Find where the given text appears and provide that cell's center as [x, y] coordinate. 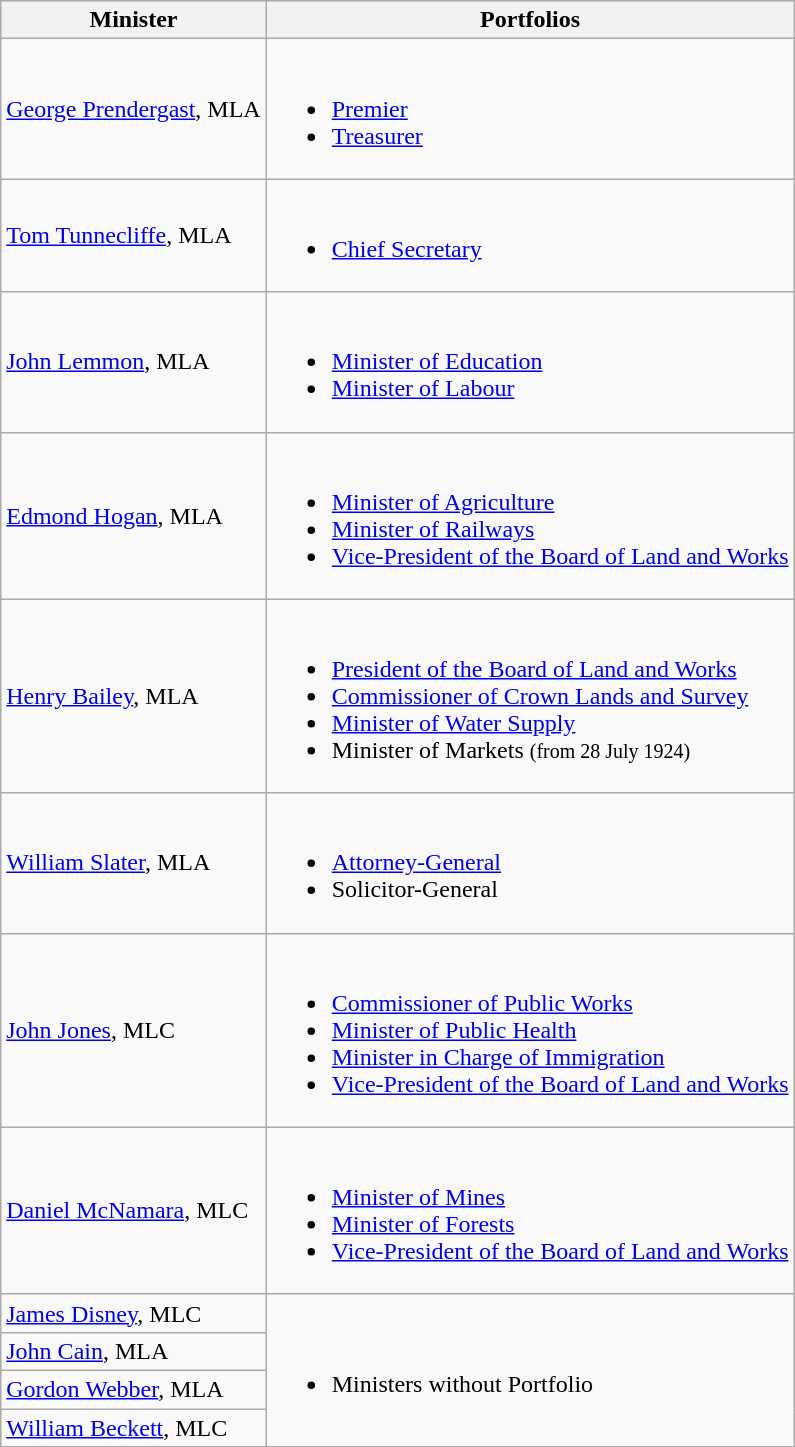
James Disney, MLC [134, 1313]
Attorney-GeneralSolicitor-General [530, 863]
Ministers without Portfolio [530, 1370]
William Slater, MLA [134, 863]
Chief Secretary [530, 236]
William Beckett, MLC [134, 1427]
President of the Board of Land and WorksCommissioner of Crown Lands and SurveyMinister of Water SupplyMinister of Markets (from 28 July 1924) [530, 696]
Commissioner of Public WorksMinister of Public HealthMinister in Charge of ImmigrationVice-President of the Board of Land and Works [530, 1030]
Minister of AgricultureMinister of RailwaysVice-President of the Board of Land and Works [530, 516]
Tom Tunnecliffe, MLA [134, 236]
Edmond Hogan, MLA [134, 516]
George Prendergast, MLA [134, 109]
Henry Bailey, MLA [134, 696]
John Cain, MLA [134, 1351]
Minister [134, 20]
John Lemmon, MLA [134, 362]
Gordon Webber, MLA [134, 1389]
Minister of MinesMinister of ForestsVice-President of the Board of Land and Works [530, 1210]
Minister of EducationMinister of Labour [530, 362]
PremierTreasurer [530, 109]
John Jones, MLC [134, 1030]
Daniel McNamara, MLC [134, 1210]
Portfolios [530, 20]
